Return the [x, y] coordinate for the center point of the cell that contains the specified text.  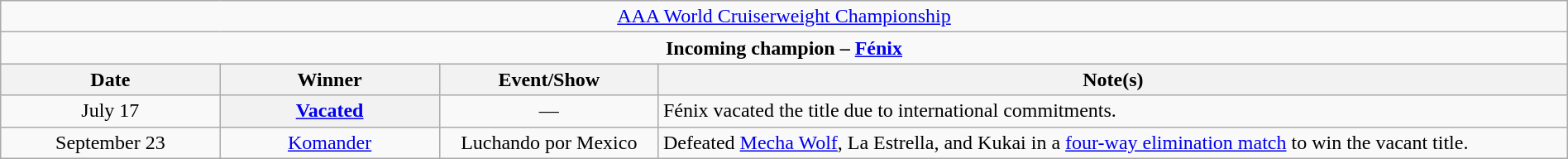
Incoming champion – Fénix [784, 48]
Note(s) [1113, 79]
Luchando por Mexico [549, 142]
AAA World Cruiserweight Championship [784, 17]
July 17 [111, 111]
Event/Show [549, 79]
Date [111, 79]
September 23 [111, 142]
Vacated [329, 111]
Defeated Mecha Wolf, La Estrella, and Kukai in a four-way elimination match to win the vacant title. [1113, 142]
— [549, 111]
Komander [329, 142]
Winner [329, 79]
Fénix vacated the title due to international commitments. [1113, 111]
